Search for the cell housing the specified text and yield its (x, y) center coordinate. 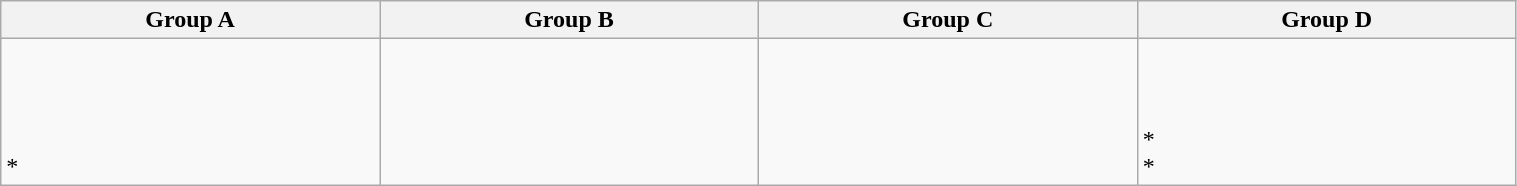
Group B (570, 20)
* * (1326, 112)
Group A (190, 20)
Group C (948, 20)
* (190, 112)
Group D (1326, 20)
